Search for the cell housing the specified text and yield its [X, Y] center coordinate. 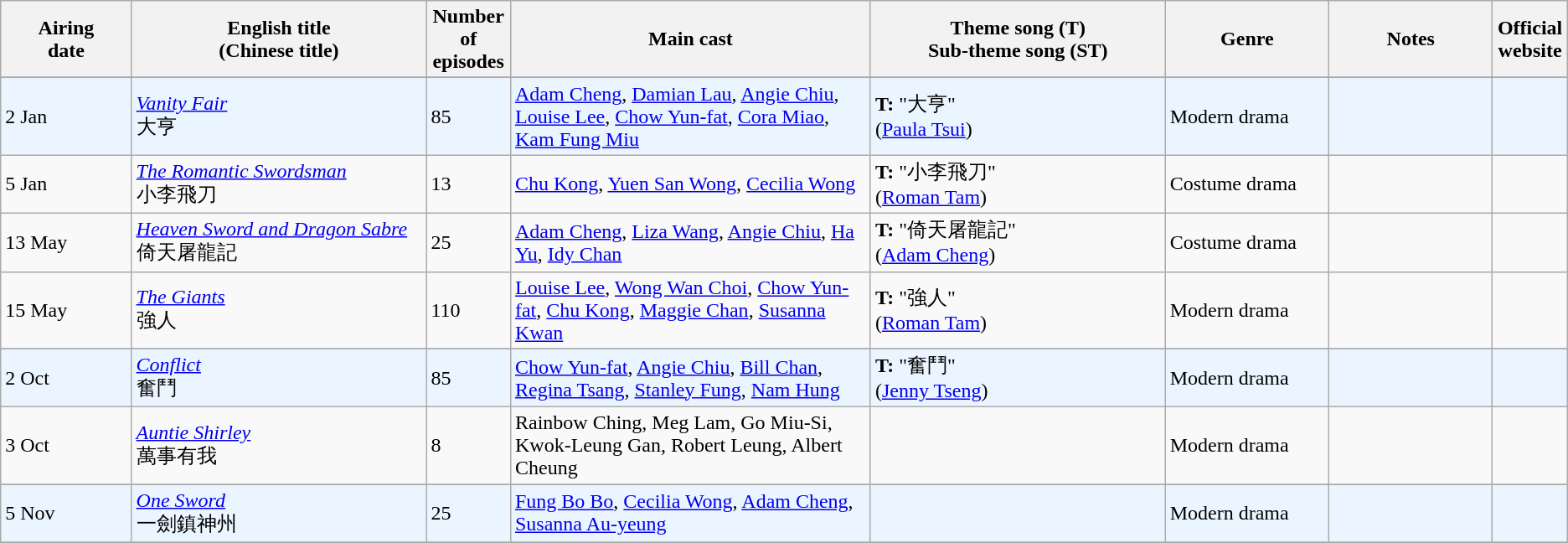
Notes [1411, 39]
Adam Cheng, Damian Lau, Angie Chiu, Louise Lee, Chow Yun-fat, Cora Miao, Kam Fung Miu [690, 116]
Auntie Shirley 萬事有我 [279, 446]
2 Jan [66, 116]
13 May [66, 242]
Louise Lee, Wong Wan Choi, Chow Yun-fat, Chu Kong, Maggie Chan, Susanna Kwan [690, 310]
One Sword 一劍鎮神州 [279, 514]
3 Oct [66, 446]
5 Nov [66, 514]
Rainbow Ching, Meg Lam, Go Miu-Si, Kwok-Leung Gan, Robert Leung, Albert Cheung [690, 446]
Conflict 奮鬥 [279, 378]
T: "奮鬥" (Jenny Tseng) [1018, 378]
T: "小李飛刀" (Roman Tam) [1018, 184]
Heaven Sword and Dragon Sabre 倚天屠龍記 [279, 242]
5 Jan [66, 184]
T: "強人" (Roman Tam) [1018, 310]
Adam Cheng, Liza Wang, Angie Chiu, Ha Yu, Idy Chan [690, 242]
Fung Bo Bo, Cecilia Wong, Adam Cheng, Susanna Au-yeung [690, 514]
T: "大亨" (Paula Tsui) [1018, 116]
110 [469, 310]
The Giants 強人 [279, 310]
Airingdate [66, 39]
Number of episodes [469, 39]
Theme song (T) Sub-theme song (ST) [1018, 39]
15 May [66, 310]
Chu Kong, Yuen San Wong, Cecilia Wong [690, 184]
The Romantic Swordsman 小李飛刀 [279, 184]
Main cast [690, 39]
8 [469, 446]
English title (Chinese title) [279, 39]
13 [469, 184]
Vanity Fair 大亨 [279, 116]
Chow Yun-fat, Angie Chiu, Bill Chan, Regina Tsang, Stanley Fung, Nam Hung [690, 378]
Genre [1246, 39]
T: "倚天屠龍記" (Adam Cheng) [1018, 242]
Official website [1529, 39]
2 Oct [66, 378]
